Find where the given text appears and provide that cell's center as [X, Y] coordinate. 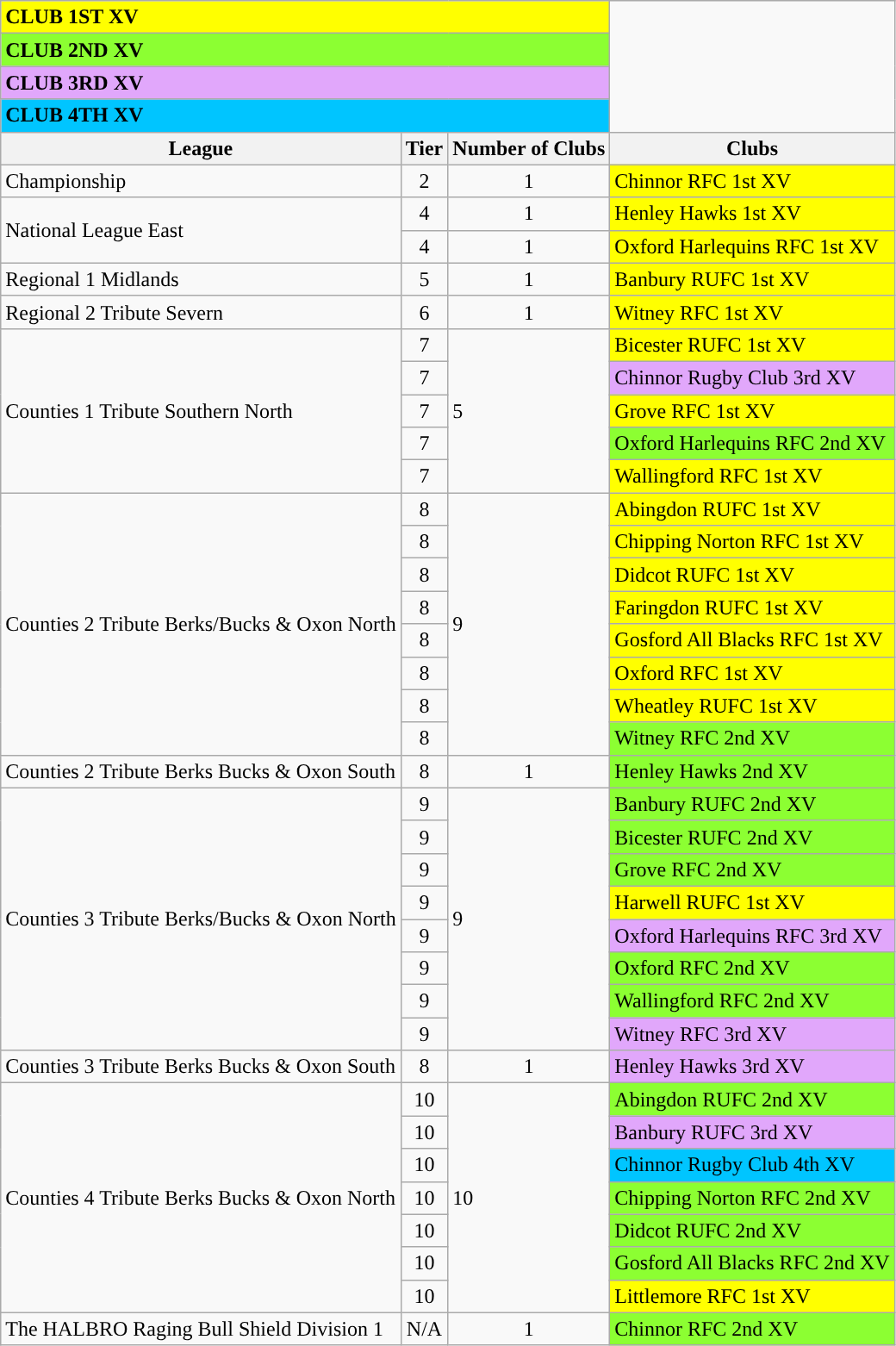
Counties 1 Tribute Southern North [201, 410]
Chipping Norton RFC 2nd XV [752, 1198]
Bicester RUFC 2nd XV [752, 837]
League [201, 148]
Regional 1 Midlands [201, 279]
Didcot RUFC 1st XV [752, 575]
Banbury RUFC 1st XV [752, 279]
Abingdon RUFC 2nd XV [752, 1100]
Tier [424, 148]
CLUB 2ND XV [305, 50]
Clubs [752, 148]
CLUB 4TH XV [305, 115]
Counties 4 Tribute Berks Bucks & Oxon North [201, 1198]
CLUB 1ST XV [305, 17]
Banbury RUFC 2nd XV [752, 804]
Grove RFC 2nd XV [752, 869]
Henley Hawks 2nd XV [752, 771]
Counties 2 Tribute Berks Bucks & Oxon South [201, 771]
2 [424, 181]
Didcot RUFC 2nd XV [752, 1231]
Harwell RUFC 1st XV [752, 902]
Oxford Harlequins RFC 1st XV [752, 246]
Henley Hawks 1st XV [752, 214]
Wheatley RUFC 1st XV [752, 706]
Chinnor RFC 2nd XV [752, 1329]
Number of Clubs [529, 148]
N/A [424, 1329]
Witney RFC 2nd XV [752, 738]
Gosford All Blacks RFC 2nd XV [752, 1263]
National League East [201, 230]
Counties 3 Tribute Berks Bucks & Oxon South [201, 1067]
Oxford Harlequins RFC 3rd XV [752, 935]
Oxford RFC 1st XV [752, 673]
Championship [201, 181]
Witney RFC 3rd XV [752, 1034]
Counties 3 Tribute Berks/Bucks & Oxon North [201, 919]
Chinnor Rugby Club 3rd XV [752, 377]
CLUB 3RD XV [305, 83]
6 [424, 312]
Regional 2 Tribute Severn [201, 312]
The HALBRO Raging Bull Shield Division 1 [201, 1329]
Oxford Harlequins RFC 2nd XV [752, 444]
Gosford All Blacks RFC 1st XV [752, 640]
Henley Hawks 3rd XV [752, 1067]
Abingdon RUFC 1st XV [752, 509]
Counties 2 Tribute Berks/Bucks & Oxon North [201, 624]
Chipping Norton RFC 1st XV [752, 542]
Banbury RUFC 3rd XV [752, 1132]
Littlemore RFC 1st XV [752, 1296]
Wallingford RFC 1st XV [752, 477]
Wallingford RFC 2nd XV [752, 1001]
Grove RFC 1st XV [752, 411]
Chinnor Rugby Club 4th XV [752, 1165]
Bicester RUFC 1st XV [752, 345]
Faringdon RUFC 1st XV [752, 608]
Chinnor RFC 1st XV [752, 181]
Witney RFC 1st XV [752, 312]
Oxford RFC 2nd XV [752, 969]
